Find where the given text appears and provide that cell's center as (X, Y) coordinate. 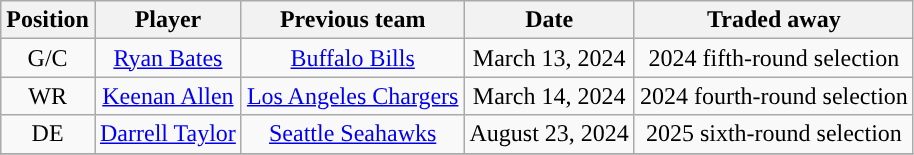
Position (48, 20)
March 13, 2024 (549, 58)
WR (48, 96)
Date (549, 20)
Traded away (774, 20)
Keenan Allen (168, 96)
August 23, 2024 (549, 134)
2024 fifth-round selection (774, 58)
Buffalo Bills (352, 58)
2024 fourth-round selection (774, 96)
Previous team (352, 20)
2025 sixth-round selection (774, 134)
Player (168, 20)
Ryan Bates (168, 58)
Darrell Taylor (168, 134)
Seattle Seahawks (352, 134)
Los Angeles Chargers (352, 96)
G/C (48, 58)
DE (48, 134)
March 14, 2024 (549, 96)
